Scan for the cell matching the given text and deliver its [x, y] coordinate at center. 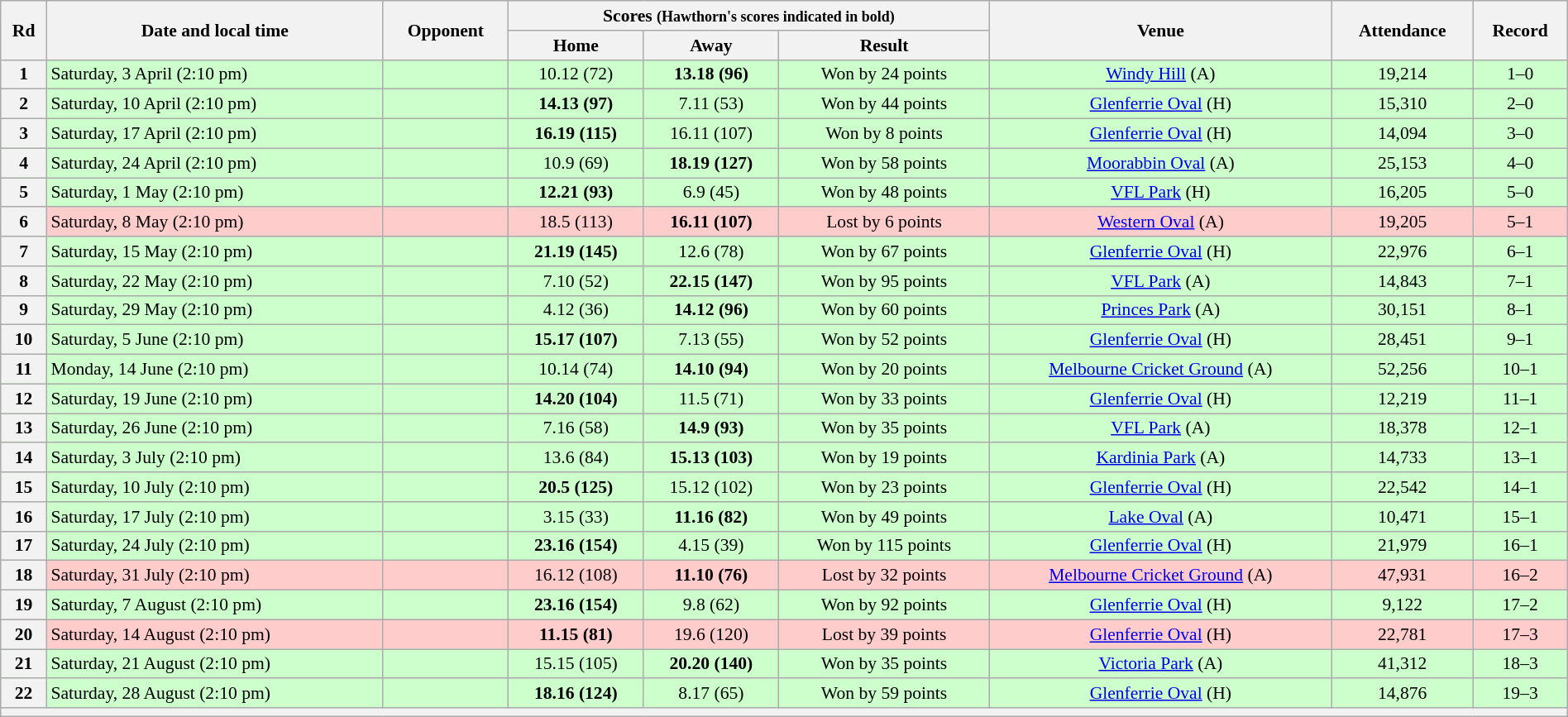
10,471 [1403, 517]
Saturday, 26 June (2:10 pm) [215, 428]
5–0 [1520, 193]
13.6 (84) [576, 458]
VFL Park (H) [1160, 193]
21.19 (145) [576, 251]
8–1 [1520, 310]
7 [24, 251]
1 [24, 74]
Won by 20 points [885, 370]
Saturday, 28 August (2:10 pm) [215, 694]
15,310 [1403, 104]
18.19 (127) [711, 163]
14.13 (97) [576, 104]
22.15 (147) [711, 281]
Saturday, 24 July (2:10 pm) [215, 546]
Lake Oval (A) [1160, 517]
4 [24, 163]
16.19 (115) [576, 134]
Won by 8 points [885, 134]
14,843 [1403, 281]
10–1 [1520, 370]
16,205 [1403, 193]
14,733 [1403, 458]
52,256 [1403, 370]
18–3 [1520, 664]
3–0 [1520, 134]
28,451 [1403, 340]
14.12 (96) [711, 310]
12–1 [1520, 428]
Won by 95 points [885, 281]
Won by 115 points [885, 546]
13.18 (96) [711, 74]
Moorabbin Oval (A) [1160, 163]
18,378 [1403, 428]
13–1 [1520, 458]
15.13 (103) [711, 458]
11–1 [1520, 399]
4.12 (36) [576, 310]
Saturday, 21 August (2:10 pm) [215, 664]
Kardinia Park (A) [1160, 458]
Saturday, 1 May (2:10 pm) [215, 193]
Saturday, 3 July (2:10 pm) [215, 458]
16–1 [1520, 546]
14.10 (94) [711, 370]
14,876 [1403, 694]
Saturday, 3 April (2:10 pm) [215, 74]
Rd [24, 30]
Saturday, 7 August (2:10 pm) [215, 605]
2–0 [1520, 104]
Lost by 6 points [885, 222]
Won by 19 points [885, 458]
16–2 [1520, 576]
11.5 (71) [711, 399]
6.9 (45) [711, 193]
Won by 33 points [885, 399]
9–1 [1520, 340]
3 [24, 134]
19–3 [1520, 694]
Won by 59 points [885, 694]
14.9 (93) [711, 428]
Saturday, 24 April (2:10 pm) [215, 163]
9.8 (62) [711, 605]
21 [24, 664]
Away [711, 45]
12.21 (93) [576, 193]
9 [24, 310]
47,931 [1403, 576]
Result [885, 45]
7.13 (55) [711, 340]
20.5 (125) [576, 487]
3.15 (33) [576, 517]
Saturday, 19 June (2:10 pm) [215, 399]
10.9 (69) [576, 163]
15.12 (102) [711, 487]
10 [24, 340]
15–1 [1520, 517]
20 [24, 634]
8.17 (65) [711, 694]
17–2 [1520, 605]
14–1 [1520, 487]
14,094 [1403, 134]
5–1 [1520, 222]
Saturday, 10 April (2:10 pm) [215, 104]
30,151 [1403, 310]
19 [24, 605]
Monday, 14 June (2:10 pm) [215, 370]
4–0 [1520, 163]
Saturday, 29 May (2:10 pm) [215, 310]
Date and local time [215, 30]
25,153 [1403, 163]
15 [24, 487]
6 [24, 222]
16 [24, 517]
Western Oval (A) [1160, 222]
Home [576, 45]
Won by 44 points [885, 104]
10.14 (74) [576, 370]
Record [1520, 30]
Saturday, 5 June (2:10 pm) [215, 340]
22,542 [1403, 487]
Saturday, 17 April (2:10 pm) [215, 134]
Saturday, 14 August (2:10 pm) [215, 634]
7.16 (58) [576, 428]
Saturday, 8 May (2:10 pm) [215, 222]
Won by 24 points [885, 74]
Lost by 39 points [885, 634]
19.6 (120) [711, 634]
Victoria Park (A) [1160, 664]
Scores (Hawthorn's scores indicated in bold) [748, 16]
Princes Park (A) [1160, 310]
8 [24, 281]
15.15 (105) [576, 664]
Won by 48 points [885, 193]
18.5 (113) [576, 222]
Won by 49 points [885, 517]
11 [24, 370]
Won by 52 points [885, 340]
Won by 92 points [885, 605]
Attendance [1403, 30]
2 [24, 104]
Venue [1160, 30]
11.10 (76) [711, 576]
18 [24, 576]
6–1 [1520, 251]
4.15 (39) [711, 546]
9,122 [1403, 605]
17 [24, 546]
10.12 (72) [576, 74]
18.16 (124) [576, 694]
Saturday, 22 May (2:10 pm) [215, 281]
14 [24, 458]
11.15 (81) [576, 634]
Windy Hill (A) [1160, 74]
1–0 [1520, 74]
13 [24, 428]
7–1 [1520, 281]
14.20 (104) [576, 399]
Saturday, 15 May (2:10 pm) [215, 251]
Won by 23 points [885, 487]
19,205 [1403, 222]
Won by 67 points [885, 251]
7.11 (53) [711, 104]
12 [24, 399]
5 [24, 193]
Lost by 32 points [885, 576]
12,219 [1403, 399]
Opponent [445, 30]
Won by 60 points [885, 310]
21,979 [1403, 546]
41,312 [1403, 664]
Saturday, 17 July (2:10 pm) [215, 517]
15.17 (107) [576, 340]
22,781 [1403, 634]
Won by 58 points [885, 163]
Saturday, 31 July (2:10 pm) [215, 576]
11.16 (82) [711, 517]
22 [24, 694]
20.20 (140) [711, 664]
Saturday, 10 July (2:10 pm) [215, 487]
16.12 (108) [576, 576]
17–3 [1520, 634]
12.6 (78) [711, 251]
22,976 [1403, 251]
19,214 [1403, 74]
7.10 (52) [576, 281]
